Determine the [x, y] coordinate at the center of the cell enclosing the given text.  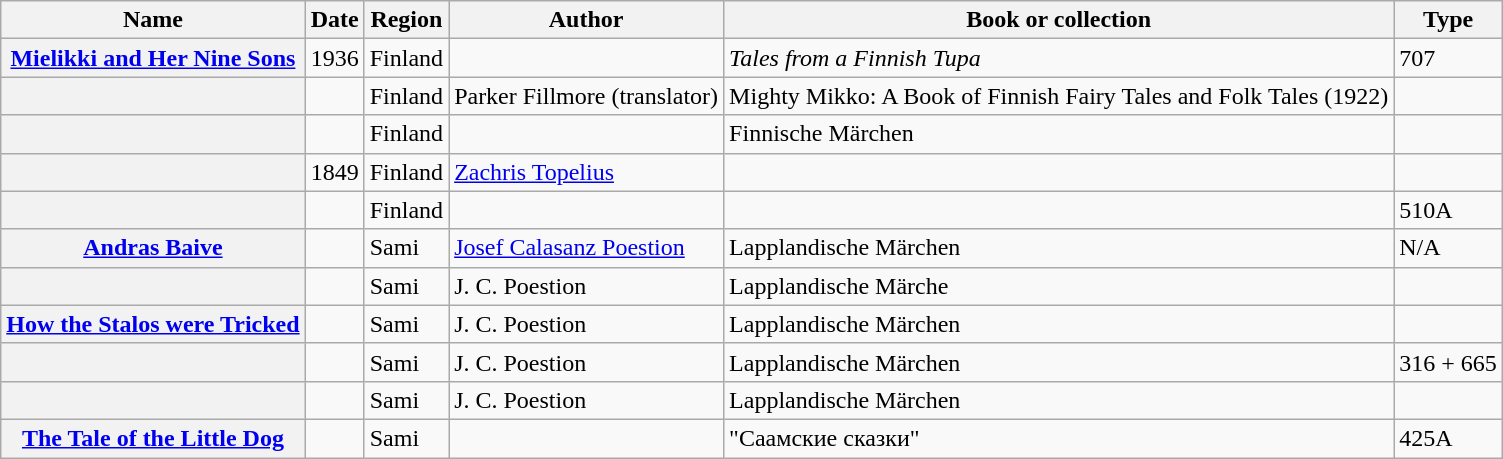
Andras Baive [153, 248]
Zachris Topelius [586, 172]
510A [1448, 210]
Name [153, 20]
425A [1448, 438]
Mielikki and Her Nine Sons [153, 58]
Lapplandische Märche [1059, 286]
The Tale of the Little Dog [153, 438]
Region [406, 20]
Date [334, 20]
Tales from a Finnish Tupa [1059, 58]
Type [1448, 20]
How the Stalos were Tricked [153, 324]
Finnische Märchen [1059, 134]
Author [586, 20]
N/A [1448, 248]
Josef Calasanz Poestion [586, 248]
Parker Fillmore (translator) [586, 96]
1936 [334, 58]
Book or collection [1059, 20]
1849 [334, 172]
"Саамские сказки" [1059, 438]
316 + 665 [1448, 362]
707 [1448, 58]
Mighty Mikko: A Book of Finnish Fairy Tales and Folk Tales (1922) [1059, 96]
